Find where the given text appears and provide that cell's center as [x, y] coordinate. 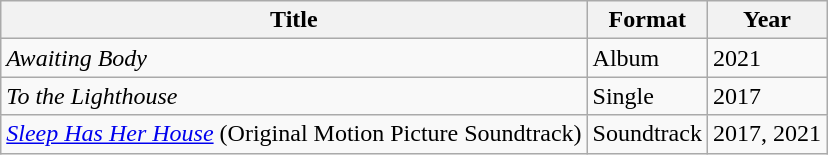
2017 [766, 96]
Year [766, 20]
Awaiting Body [294, 58]
Format [647, 20]
Sleep Has Her House (Original Motion Picture Soundtrack) [294, 134]
Album [647, 58]
Title [294, 20]
2021 [766, 58]
Soundtrack [647, 134]
2017, 2021 [766, 134]
Single [647, 96]
To the Lighthouse [294, 96]
